Return the [x, y] coordinate for the center point of the cell that contains the specified text.  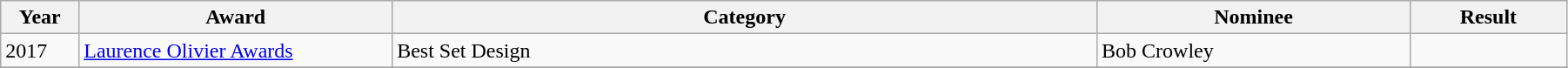
Category [745, 17]
Nominee [1254, 17]
Bob Crowley [1254, 51]
Laurence Olivier Awards [236, 51]
2017 [40, 51]
Best Set Design [745, 51]
Result [1488, 17]
Year [40, 17]
Award [236, 17]
